Extract the [X, Y] coordinate from the center of the cell holding the provided text.  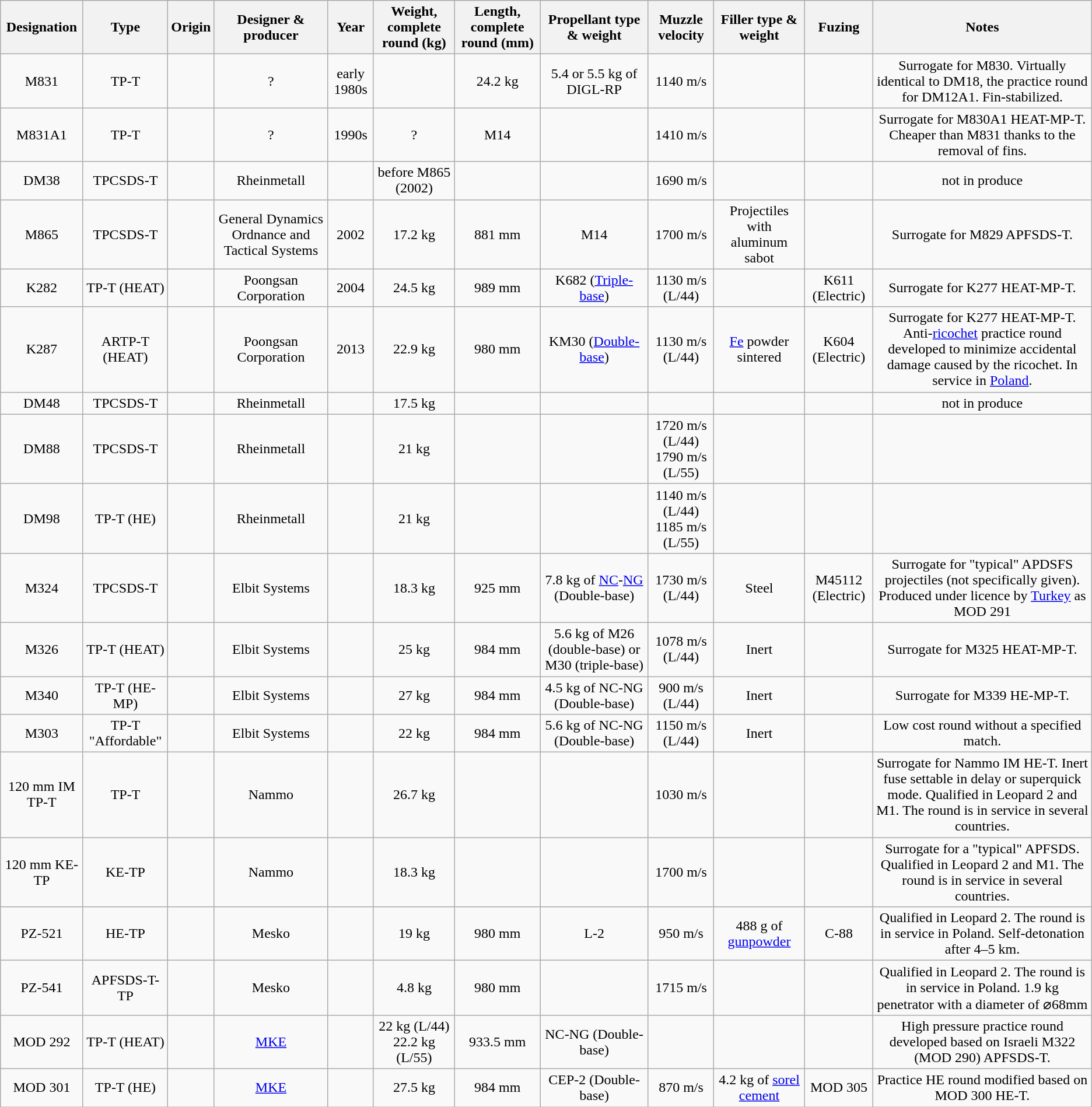
2004 [351, 288]
NC-NG (Double-base) [594, 1042]
before M865 (2002) [414, 181]
M303 [42, 734]
PZ-541 [42, 988]
Qualified in Leopard 2. The round is in service in Poland. 1.9 kg penetrator with a diameter of ⌀68mm [982, 988]
Surrogate for M830A1 HEAT-MP-T. Cheaper than M831 thanks to the removal of fins. [982, 135]
Surrogate for "typical" APDSFS projectiles (not specifically given). Produced under licence by Turkey as MOD 291 [982, 588]
27.5 kg [414, 1087]
General Dynamics Ordnance and Tactical Systems [271, 234]
5.4 or 5.5 kg of DIGL-RP [594, 81]
Length, complete round (mm) [498, 27]
Surrogate for K277 HEAT-MP-T. Anti-ricochet practice round developed to minimize accidental damage caused by the ricochet. In service in Poland. [982, 349]
1140 m/s (L/44) 1185 m/s (L/55) [681, 518]
TP-T (HE-MP) [125, 695]
4.5 kg of NC-NG (Double-base) [594, 695]
950 m/s [681, 934]
Surrogate for K277 HEAT-MP-T. [982, 288]
5.6 kg of M26 (double-base) or M30 (triple-base) [594, 649]
DM88 [42, 449]
488 g of gunpowder [759, 934]
Qualified in Leopard 2. The round is in service in Poland. Self-detonation after 4–5 km. [982, 934]
early 1980s [351, 81]
M831A1 [42, 135]
K287 [42, 349]
Steel [759, 588]
26.7 kg [414, 795]
Filler type & weight [759, 27]
989 mm [498, 288]
120 mm KE-TP [42, 873]
K604 (Electric) [839, 349]
L-2 [594, 934]
Surrogate for M829 APFSDS-T. [982, 234]
1150 m/s (L/44) [681, 734]
Practice HE round modified based on MOD 300 HE-T. [982, 1087]
900 m/s (L/44) [681, 695]
MOD 305 [839, 1087]
KE-TP [125, 873]
17.5 kg [414, 403]
5.6 kg of NC-NG (Double-base) [594, 734]
120 mm IM TP-T [42, 795]
Weight, complete round (kg) [414, 27]
K682 (Triple-base) [594, 288]
19 kg [414, 934]
Year [351, 27]
MOD 301 [42, 1087]
Projectiles with aluminum sabot [759, 234]
KM30 (Double-base) [594, 349]
Designer & producer [271, 27]
1410 m/s [681, 135]
ARTP-T (HEAT) [125, 349]
933.5 mm [498, 1042]
Surrogate for a "typical" APFSDS. Qualified in Leopard 2 and M1. The round is in service in several countries. [982, 873]
DM38 [42, 181]
M865 [42, 234]
27 kg [414, 695]
M326 [42, 649]
1990s [351, 135]
1690 m/s [681, 181]
Surrogate for M325 HEAT-MP-T. [982, 649]
17.2 kg [414, 234]
925 mm [498, 588]
C-88 [839, 934]
Fuzing [839, 27]
1720 m/s (L/44) 1790 m/s (L/55) [681, 449]
HE-TP [125, 934]
22 kg [414, 734]
M831 [42, 81]
APFSDS-T-TP [125, 988]
25 kg [414, 649]
4.8 kg [414, 988]
Propellant type & weight [594, 27]
M340 [42, 695]
881 mm [498, 234]
Origin [191, 27]
TP-T "Affordable" [125, 734]
Notes [982, 27]
Fe powder sintered [759, 349]
Muzzle velocity [681, 27]
DM98 [42, 518]
1715 m/s [681, 988]
Surrogate for M830. Virtually identical to DM18, the practice round for DM12A1. Fin-stabilized. [982, 81]
DM48 [42, 403]
1078 m/s (L/44) [681, 649]
Surrogate for M339 HE-MP-T. [982, 695]
Type [125, 27]
4.2 kg of sorel cement [759, 1087]
High pressure practice round developed based on Israeli M322 (MOD 290) APFSDS-T. [982, 1042]
M45112 (Electric) [839, 588]
Designation [42, 27]
24.2 kg [498, 81]
1140 m/s [681, 81]
M324 [42, 588]
2002 [351, 234]
2013 [351, 349]
PZ-521 [42, 934]
870 m/s [681, 1087]
24.5 kg [414, 288]
7.8 kg of NC-NG (Double-base) [594, 588]
1730 m/s (L/44) [681, 588]
22 kg (L/44) 22.2 kg (L/55) [414, 1042]
MOD 292 [42, 1042]
1030 m/s [681, 795]
CEP-2 (Double-base) [594, 1087]
22.9 kg [414, 349]
K611 (Electric) [839, 288]
K282 [42, 288]
Low cost round without a specified match. [982, 734]
